Determine the [X, Y] coordinate at the center of the cell enclosing the given text.  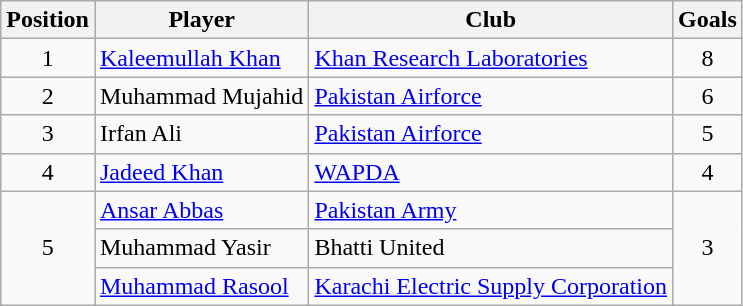
8 [708, 58]
6 [708, 96]
Pakistan Army [491, 210]
1 [48, 58]
Muhammad Rasool [201, 286]
Bhatti United [491, 248]
Ansar Abbas [201, 210]
Kaleemullah Khan [201, 58]
Position [48, 20]
Khan Research Laboratories [491, 58]
Muhammad Mujahid [201, 96]
2 [48, 96]
Muhammad Yasir [201, 248]
Goals [708, 20]
Jadeed Khan [201, 172]
Karachi Electric Supply Corporation [491, 286]
Irfan Ali [201, 134]
Club [491, 20]
WAPDA [491, 172]
Player [201, 20]
